Scan for the cell matching the given text and deliver its [X, Y] coordinate at center. 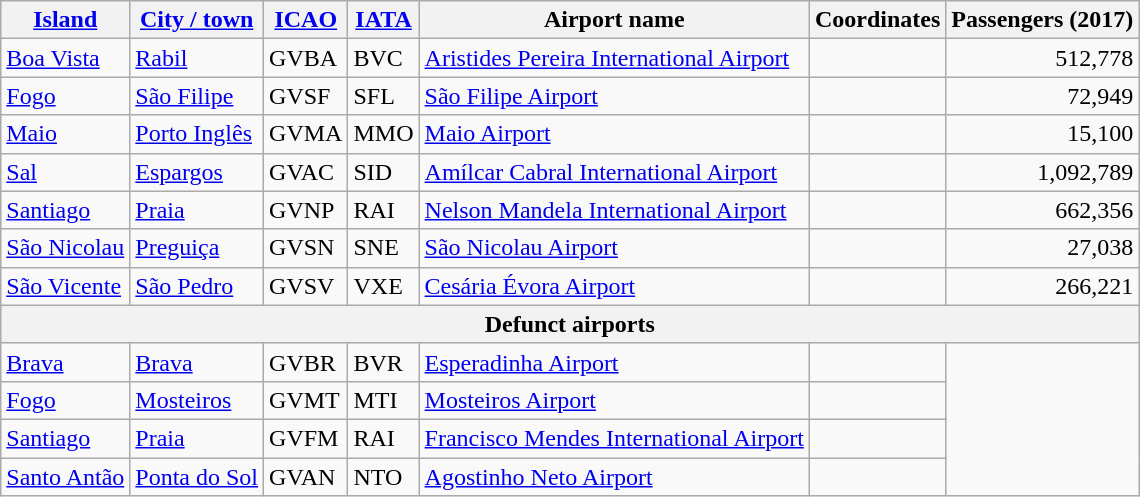
512,778 [1042, 58]
Porto Inglês [197, 134]
27,038 [1042, 248]
266,221 [1042, 286]
GVBA [306, 58]
Boa Vista [66, 58]
662,356 [1042, 210]
Coordinates [877, 20]
GVAN [306, 477]
Rabil [197, 58]
São Nicolau [66, 248]
Cesária Évora Airport [614, 286]
72,949 [1042, 96]
Ponta do Sol [197, 477]
GVSF [306, 96]
São Nicolau Airport [614, 248]
Sal [66, 172]
Maio [66, 134]
GVNP [306, 210]
Aristides Pereira International Airport [614, 58]
SID [384, 172]
15,100 [1042, 134]
GVAC [306, 172]
GVSN [306, 248]
Espargos [197, 172]
ICAO [306, 20]
Nelson Mandela International Airport [614, 210]
Esperadinha Airport [614, 362]
NTO [384, 477]
Island [66, 20]
Mosteiros Airport [614, 400]
Maio Airport [614, 134]
GVFM [306, 438]
GVMT [306, 400]
Agostinho Neto Airport [614, 477]
1,092,789 [1042, 172]
BVR [384, 362]
VXE [384, 286]
MTI [384, 400]
Preguiça [197, 248]
Passengers (2017) [1042, 20]
São Filipe Airport [614, 96]
Francisco Mendes International Airport [614, 438]
Santo Antão [66, 477]
SNE [384, 248]
SFL [384, 96]
Amílcar Cabral International Airport [614, 172]
Mosteiros [197, 400]
Airport name [614, 20]
MMO [384, 134]
IATA [384, 20]
GVMA [306, 134]
São Pedro [197, 286]
São Filipe [197, 96]
BVC [384, 58]
Defunct airports [570, 324]
GVSV [306, 286]
GVBR [306, 362]
City / town [197, 20]
São Vicente [66, 286]
